Provide the (x, y) coordinate of the cell's center where the given text is located.  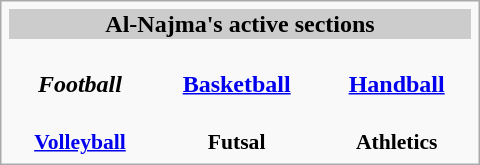
Football (80, 70)
Futsal (237, 129)
Volleyball (80, 129)
Athletics (397, 129)
Al-Najma's active sections (240, 24)
Basketball (237, 70)
Handball (397, 70)
